Scan for the cell matching the given text and deliver its [x, y] coordinate at center. 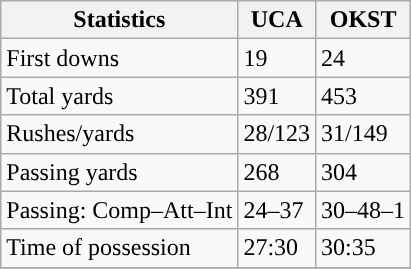
Total yards [120, 96]
19 [277, 58]
268 [277, 172]
24–37 [277, 210]
304 [364, 172]
31/149 [364, 134]
30:35 [364, 248]
Time of possession [120, 248]
28/123 [277, 134]
Passing: Comp–Att–Int [120, 210]
30–48–1 [364, 210]
24 [364, 58]
UCA [277, 20]
Statistics [120, 20]
27:30 [277, 248]
Rushes/yards [120, 134]
Passing yards [120, 172]
391 [277, 96]
First downs [120, 58]
453 [364, 96]
OKST [364, 20]
